Pinpoint the cell where the given text exists, returning its [x, y] midpoint coordinate. 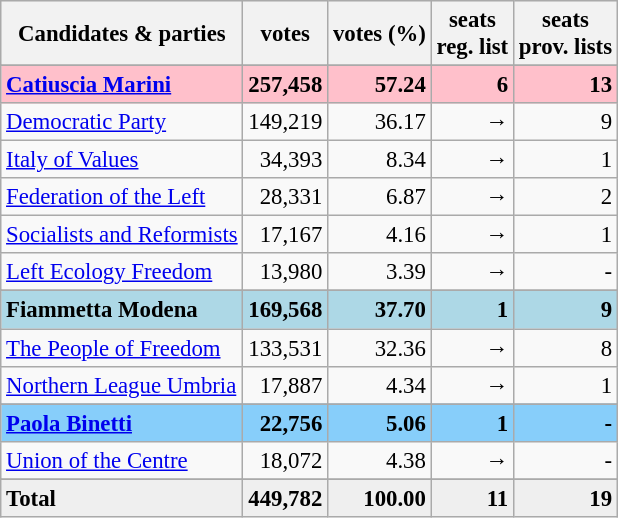
3.39 [380, 273]
169,568 [286, 310]
100.00 [380, 498]
4.16 [380, 235]
34,393 [286, 160]
133,531 [286, 348]
149,219 [286, 122]
37.70 [380, 310]
seatsprov. lists [565, 34]
18,072 [286, 460]
4.34 [380, 385]
257,458 [286, 85]
Democratic Party [122, 122]
11 [472, 498]
57.24 [380, 85]
seatsreg. list [472, 34]
Paola Binetti [122, 423]
Left Ecology Freedom [122, 273]
8 [565, 348]
Northern League Umbria [122, 385]
votes [286, 34]
Candidates & parties [122, 34]
Federation of the Left [122, 197]
2 [565, 197]
Italy of Values [122, 160]
17,887 [286, 385]
6 [472, 85]
Fiammetta Modena [122, 310]
13 [565, 85]
17,167 [286, 235]
19 [565, 498]
Union of the Centre [122, 460]
36.17 [380, 122]
The People of Freedom [122, 348]
28,331 [286, 197]
Total [122, 498]
6.87 [380, 197]
5.06 [380, 423]
Catiuscia Marini [122, 85]
votes (%) [380, 34]
13,980 [286, 273]
8.34 [380, 160]
449,782 [286, 498]
32.36 [380, 348]
22,756 [286, 423]
4.38 [380, 460]
Socialists and Reformists [122, 235]
